Return [X, Y] of the center of cell containing provided text 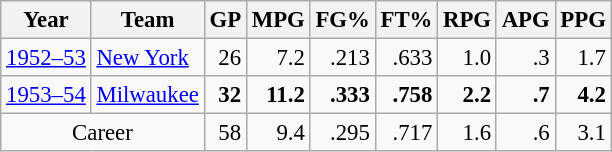
32 [225, 95]
Career [102, 133]
58 [225, 133]
1.7 [583, 58]
2.2 [468, 95]
FT% [406, 20]
1952–53 [46, 58]
26 [225, 58]
Milwaukee [148, 95]
RPG [468, 20]
3.1 [583, 133]
.295 [342, 133]
GP [225, 20]
.3 [526, 58]
.333 [342, 95]
11.2 [278, 95]
PPG [583, 20]
.758 [406, 95]
New York [148, 58]
APG [526, 20]
.213 [342, 58]
1953–54 [46, 95]
FG% [342, 20]
1.6 [468, 133]
1.0 [468, 58]
.717 [406, 133]
.6 [526, 133]
.7 [526, 95]
.633 [406, 58]
9.4 [278, 133]
7.2 [278, 58]
Year [46, 20]
4.2 [583, 95]
MPG [278, 20]
Team [148, 20]
